Scan for the cell matching the given text and deliver its (X, Y) coordinate at center. 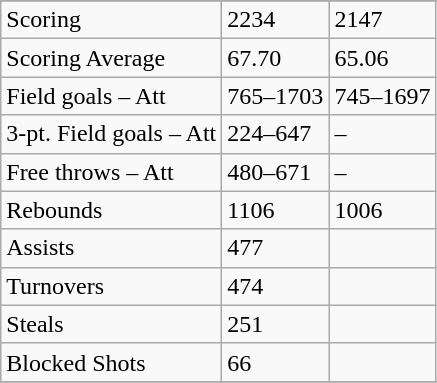
65.06 (382, 58)
224–647 (276, 134)
1006 (382, 210)
Scoring Average (112, 58)
1106 (276, 210)
Steals (112, 324)
765–1703 (276, 96)
745–1697 (382, 96)
Blocked Shots (112, 362)
474 (276, 286)
2234 (276, 20)
251 (276, 324)
66 (276, 362)
Field goals – Att (112, 96)
480–671 (276, 172)
Scoring (112, 20)
Assists (112, 248)
67.70 (276, 58)
3-pt. Field goals – Att (112, 134)
Free throws – Att (112, 172)
Turnovers (112, 286)
2147 (382, 20)
Rebounds (112, 210)
477 (276, 248)
